Provide the [x, y] coordinate of the cell's center where the given text is located.  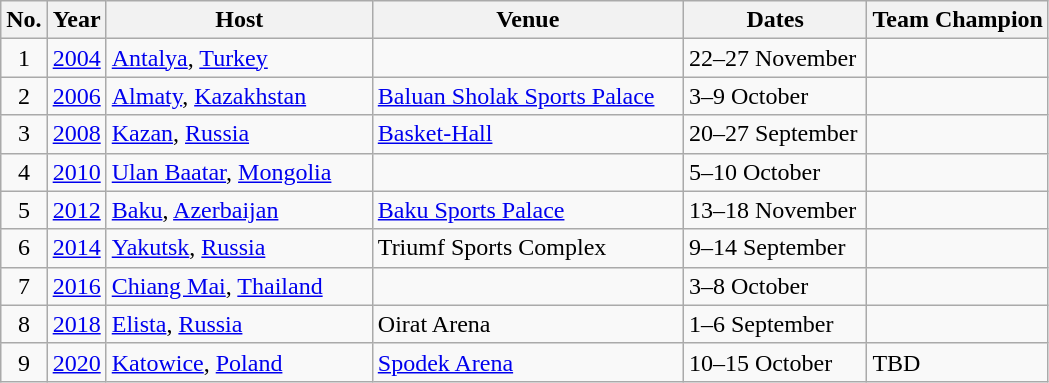
20–27 September [775, 134]
2020 [76, 362]
Oirat Arena [528, 324]
Kazan, Russia [239, 134]
Baluan Sholak Sports Palace [528, 96]
Host [239, 20]
Venue [528, 20]
2018 [76, 324]
2016 [76, 286]
Basket-Hall [528, 134]
Ulan Baatar, Mongolia [239, 172]
Elista, Russia [239, 324]
10–15 October [775, 362]
6 [24, 248]
3–8 October [775, 286]
22–27 November [775, 58]
Dates [775, 20]
8 [24, 324]
2004 [76, 58]
1 [24, 58]
2 [24, 96]
2014 [76, 248]
3–9 October [775, 96]
Antalya, Turkey [239, 58]
No. [24, 20]
Baku, Azerbaijan [239, 210]
5–10 October [775, 172]
Triumf Sports Complex [528, 248]
Spodek Arena [528, 362]
Year [76, 20]
2006 [76, 96]
9–14 September [775, 248]
Baku Sports Palace [528, 210]
Team Champion [958, 20]
Yakutsk, Russia [239, 248]
2012 [76, 210]
2010 [76, 172]
9 [24, 362]
Almaty, Kazakhstan [239, 96]
TBD [958, 362]
Katowice, Poland [239, 362]
1–6 September [775, 324]
2008 [76, 134]
3 [24, 134]
4 [24, 172]
5 [24, 210]
13–18 November [775, 210]
Chiang Mai, Thailand [239, 286]
7 [24, 286]
